From the cell containing the given text, extract its center point as (x, y) coordinate. 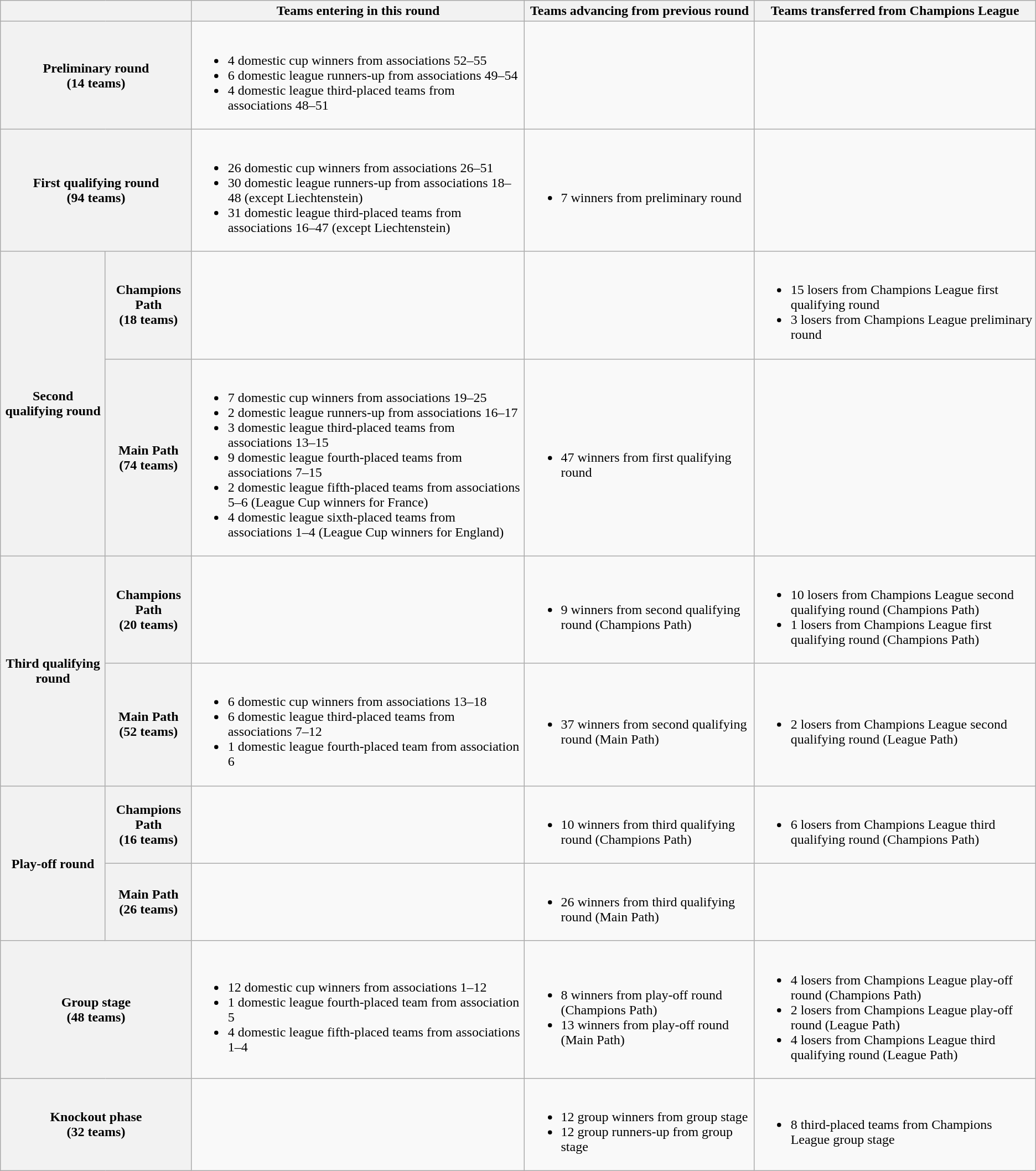
Second qualifying round (53, 404)
Teams entering in this round (358, 11)
Champions Path(16 teams) (148, 824)
Preliminary round(14 teams) (96, 75)
47 winners from first qualifying round (640, 457)
Main Path(52 teams) (148, 724)
Main Path(26 teams) (148, 902)
8 winners from play-off round (Champions Path)13 winners from play-off round (Main Path) (640, 1009)
Champions Path(20 teams) (148, 610)
Champions Path(18 teams) (148, 305)
37 winners from second qualifying round (Main Path) (640, 724)
26 winners from third qualifying round (Main Path) (640, 902)
Teams transferred from Champions League (895, 11)
Group stage(48 teams) (96, 1009)
Teams advancing from previous round (640, 11)
10 losers from Champions League second qualifying round (Champions Path)1 losers from Champions League first qualifying round (Champions Path) (895, 610)
2 losers from Champions League second qualifying round (League Path) (895, 724)
12 group winners from group stage12 group runners-up from group stage (640, 1124)
Play-off round (53, 863)
Knockout phase(32 teams) (96, 1124)
Main Path(74 teams) (148, 457)
10 winners from third qualifying round (Champions Path) (640, 824)
8 third-placed teams from Champions League group stage (895, 1124)
6 losers from Champions League third qualifying round (Champions Path) (895, 824)
7 winners from preliminary round (640, 190)
15 losers from Champions League first qualifying round3 losers from Champions League preliminary round (895, 305)
First qualifying round(94 teams) (96, 190)
Third qualifying round (53, 671)
9 winners from second qualifying round (Champions Path) (640, 610)
